Output the [X, Y] coordinate of the center of the cell containing the given text.  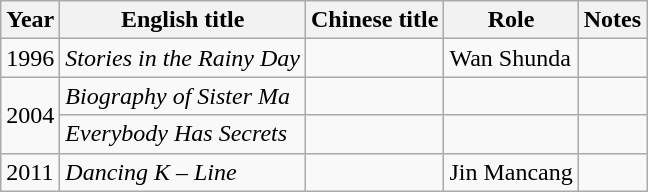
Year [30, 20]
Role [511, 20]
Jin Mancang [511, 172]
1996 [30, 58]
2004 [30, 115]
2011 [30, 172]
Biography of Sister Ma [183, 96]
Stories in the Rainy Day [183, 58]
Dancing K – Line [183, 172]
Chinese title [375, 20]
Wan Shunda [511, 58]
Notes [612, 20]
English title [183, 20]
Everybody Has Secrets [183, 134]
